Extract the [x, y] coordinate from the center of the cell holding the provided text.  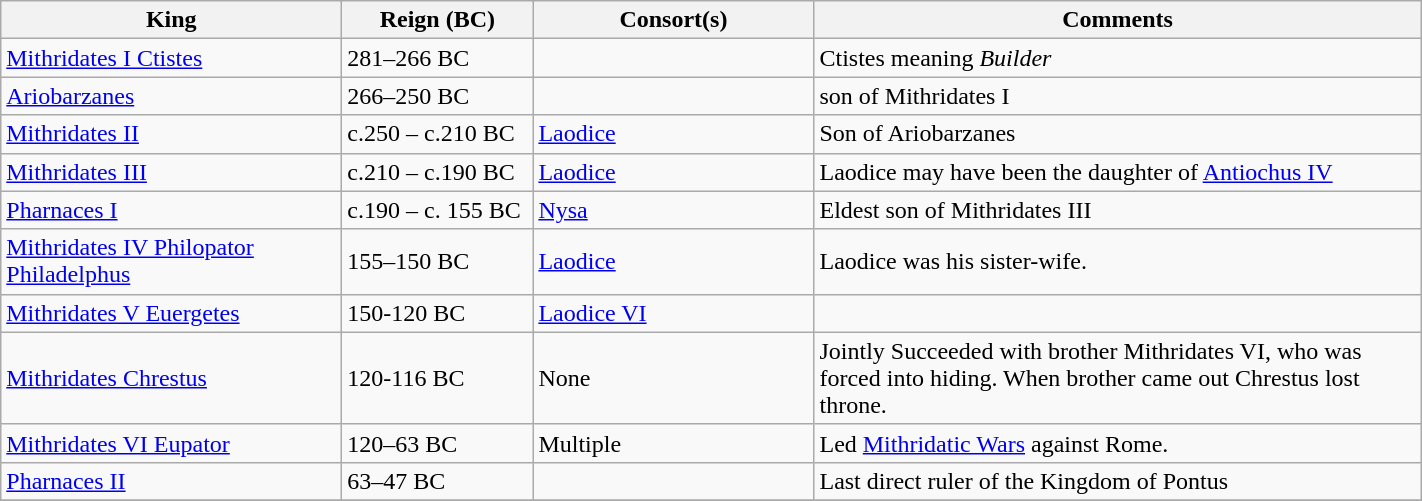
120–63 BC [438, 443]
266–250 BC [438, 96]
Nysa [674, 210]
Eldest son of Mithridates III [1118, 210]
150-120 BC [438, 313]
281–266 BC [438, 58]
Mithridates IV Philopator Philadelphus [172, 262]
Pharnaces II [172, 481]
Multiple [674, 443]
Son of Ariobarzanes [1118, 134]
Laodice VI [674, 313]
155–150 BC [438, 262]
Jointly Succeeded with brother Mithridates VI, who was forced into hiding. When brother came out Chrestus lost throne. [1118, 378]
Consort(s) [674, 20]
Ariobarzanes [172, 96]
Led Mithridatic Wars against Rome. [1118, 443]
c.210 – c.190 BC [438, 172]
Laodice was his sister-wife. [1118, 262]
120-116 BC [438, 378]
c.250 – c.210 BC [438, 134]
None [674, 378]
Mithridates III [172, 172]
Reign (BC) [438, 20]
Comments [1118, 20]
c.190 – c. 155 BC [438, 210]
King [172, 20]
Mithridates I Ctistes [172, 58]
Ctistes meaning Builder [1118, 58]
63–47 BC [438, 481]
Mithridates Chrestus [172, 378]
Mithridates II [172, 134]
son of Mithridates I [1118, 96]
Mithridates VI Eupator [172, 443]
Mithridates V Euergetes [172, 313]
Pharnaces I [172, 210]
Laodice may have been the daughter of Antiochus IV [1118, 172]
Last direct ruler of the Kingdom of Pontus [1118, 481]
